Determine the [X, Y] coordinate at the center of the cell enclosing the given text.  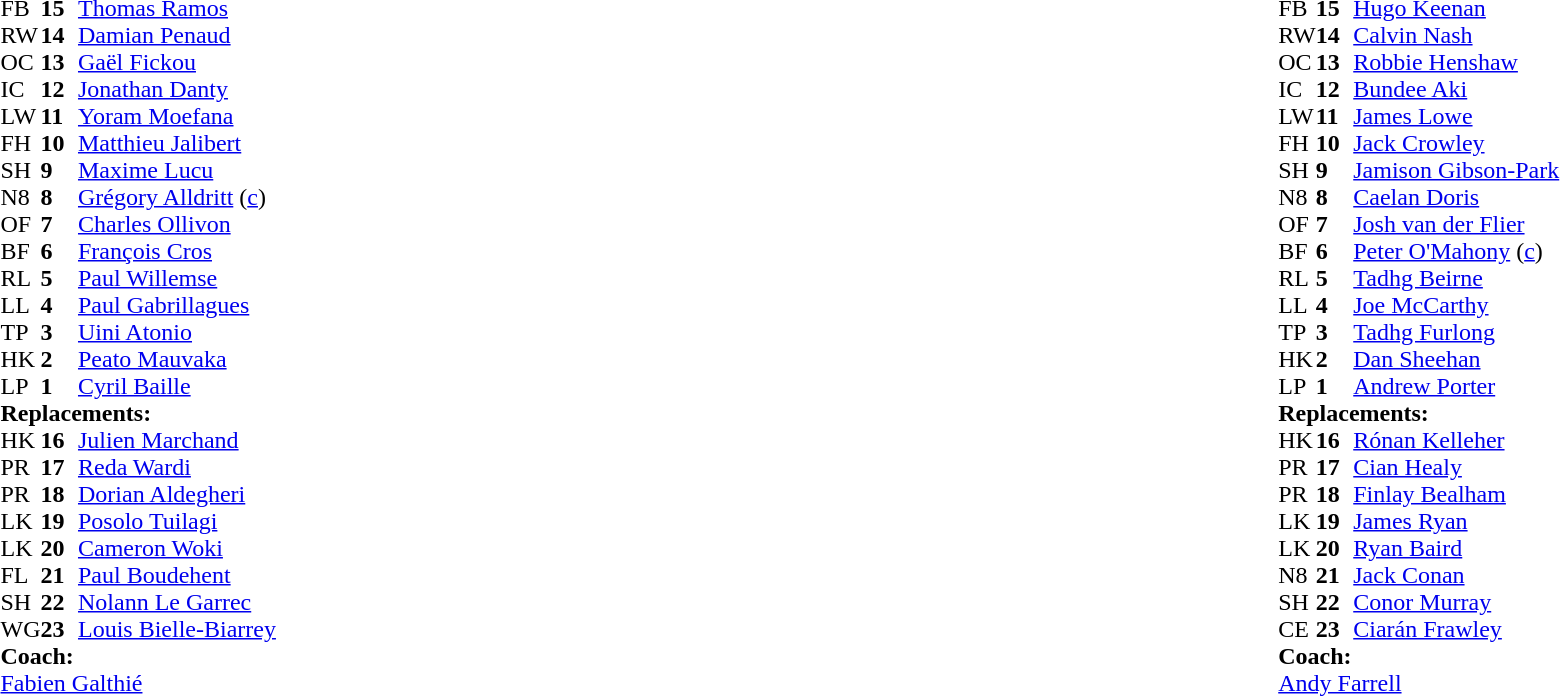
James Ryan [1456, 522]
Gaël Fickou [177, 62]
Julien Marchand [177, 440]
Tadhg Furlong [1456, 332]
Tadhg Beirne [1456, 278]
Grégory Alldritt (c) [177, 198]
Reda Wardi [177, 468]
Yoram Moefana [177, 116]
Matthieu Jalibert [177, 144]
Paul Gabrillagues [177, 306]
Charles Ollivon [177, 224]
Nolann Le Garrec [177, 602]
FL [20, 576]
Posolo Tuilagi [177, 522]
Robbie Henshaw [1456, 62]
Louis Bielle-Biarrey [177, 630]
Cameron Woki [177, 548]
Cian Healy [1456, 468]
Joe McCarthy [1456, 306]
Uini Atonio [177, 332]
Josh van der Flier [1456, 224]
Maxime Lucu [177, 170]
Dorian Aldegheri [177, 494]
Jonathan Danty [177, 90]
Calvin Nash [1456, 36]
Peter O'Mahony (c) [1456, 252]
Finlay Bealham [1456, 494]
Cyril Baille [177, 386]
CE [1297, 630]
WG [20, 630]
Paul Boudehent [177, 576]
Caelan Doris [1456, 198]
Jamison Gibson-Park [1456, 170]
Paul Willemse [177, 278]
Ryan Baird [1456, 548]
Rónan Kelleher [1456, 440]
Andrew Porter [1456, 386]
Dan Sheehan [1456, 360]
Conor Murray [1456, 602]
James Lowe [1456, 116]
Ciarán Frawley [1456, 630]
Jack Conan [1456, 576]
Bundee Aki [1456, 90]
Peato Mauvaka [177, 360]
Damian Penaud [177, 36]
François Cros [177, 252]
Jack Crowley [1456, 144]
